Find where the given text appears and provide that cell's center as [X, Y] coordinate. 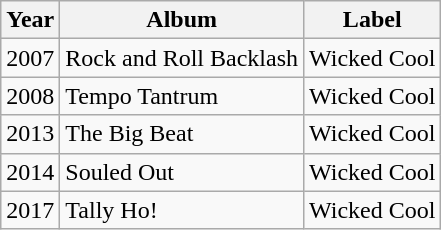
2013 [30, 134]
Year [30, 20]
2017 [30, 210]
2007 [30, 58]
The Big Beat [182, 134]
2014 [30, 172]
Album [182, 20]
2008 [30, 96]
Souled Out [182, 172]
Rock and Roll Backlash [182, 58]
Tempo Tantrum [182, 96]
Tally Ho! [182, 210]
Label [372, 20]
